Extract the [X, Y] coordinate from the center of the cell holding the provided text.  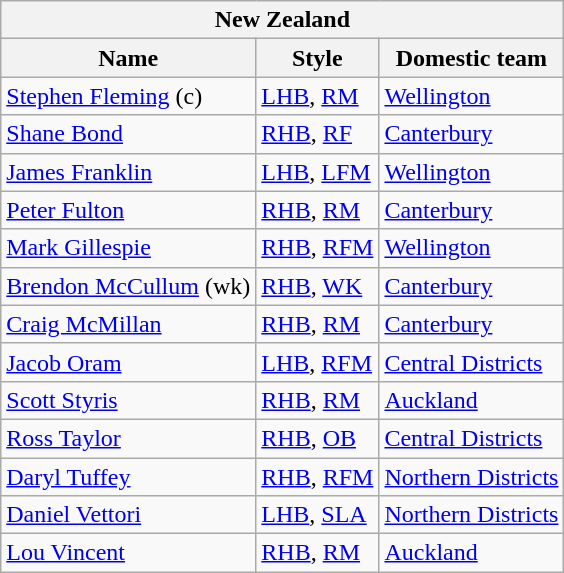
LHB, LFM [318, 172]
Mark Gillespie [128, 248]
Ross Taylor [128, 438]
RHB, OB [318, 438]
Lou Vincent [128, 553]
LHB, RM [318, 96]
LHB, RFM [318, 362]
LHB, SLA [318, 515]
Stephen Fleming (c) [128, 96]
Style [318, 58]
Daniel Vettori [128, 515]
Jacob Oram [128, 362]
Daryl Tuffey [128, 477]
James Franklin [128, 172]
Scott Styris [128, 400]
Craig McMillan [128, 324]
Brendon McCullum (wk) [128, 286]
Peter Fulton [128, 210]
Name [128, 58]
Domestic team [472, 58]
Shane Bond [128, 134]
RHB, RF [318, 134]
New Zealand [282, 20]
RHB, WK [318, 286]
